Provide the (X, Y) coordinate of the cell's center where the given text is located.  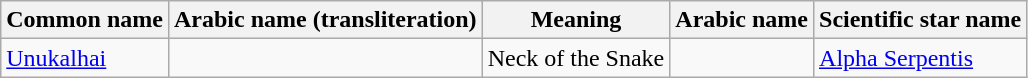
Common name (85, 20)
Neck of the Snake (576, 58)
Arabic name (transliteration) (325, 20)
Meaning (576, 20)
Alpha Serpentis (920, 58)
Unukalhai (85, 58)
Arabic name (742, 20)
Scientific star name (920, 20)
